Find where the given text appears and provide that cell's center as [X, Y] coordinate. 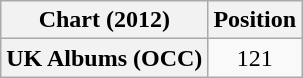
Chart (2012) [104, 20]
121 [255, 58]
Position [255, 20]
UK Albums (OCC) [104, 58]
